Return (x, y) of the center of cell containing provided text 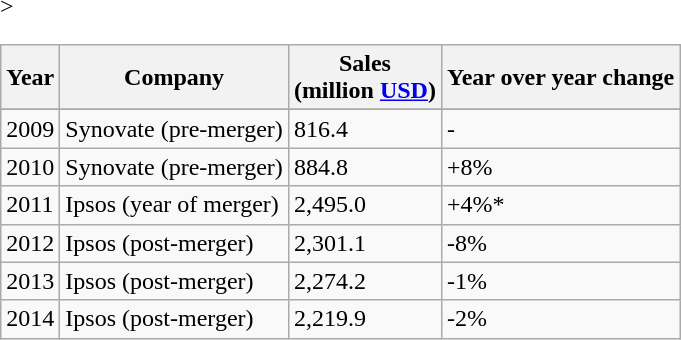
Company (174, 78)
2,274.2 (364, 281)
2,301.1 (364, 243)
2013 (30, 281)
+8% (560, 167)
-1% (560, 281)
884.8 (364, 167)
Ipsos (year of merger) (174, 205)
- (560, 129)
816.4 (364, 129)
2009 (30, 129)
Year over year change (560, 78)
2014 (30, 319)
+4%* (560, 205)
2,495.0 (364, 205)
2011 (30, 205)
2010 (30, 167)
2,219.9 (364, 319)
Sales (million USD) (364, 78)
-2% (560, 319)
-8% (560, 243)
Year (30, 78)
2012 (30, 243)
